Output the [X, Y] coordinate of the center of the cell containing the given text.  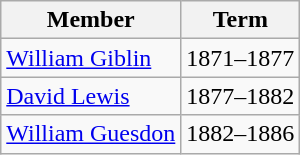
1882–1886 [240, 134]
David Lewis [91, 96]
Term [240, 20]
Member [91, 20]
William Guesdon [91, 134]
1877–1882 [240, 96]
William Giblin [91, 58]
1871–1877 [240, 58]
